Provide the (X, Y) coordinate of the cell's center where the given text is located.  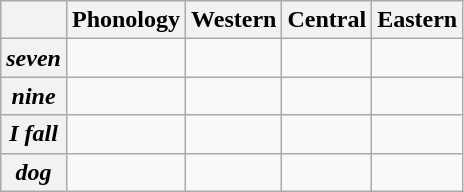
Central (327, 20)
Eastern (418, 20)
I fall (34, 134)
Western (234, 20)
seven (34, 58)
dog (34, 172)
nine (34, 96)
Phonology (126, 20)
